Output the [x, y] coordinate of the center of the cell containing the given text.  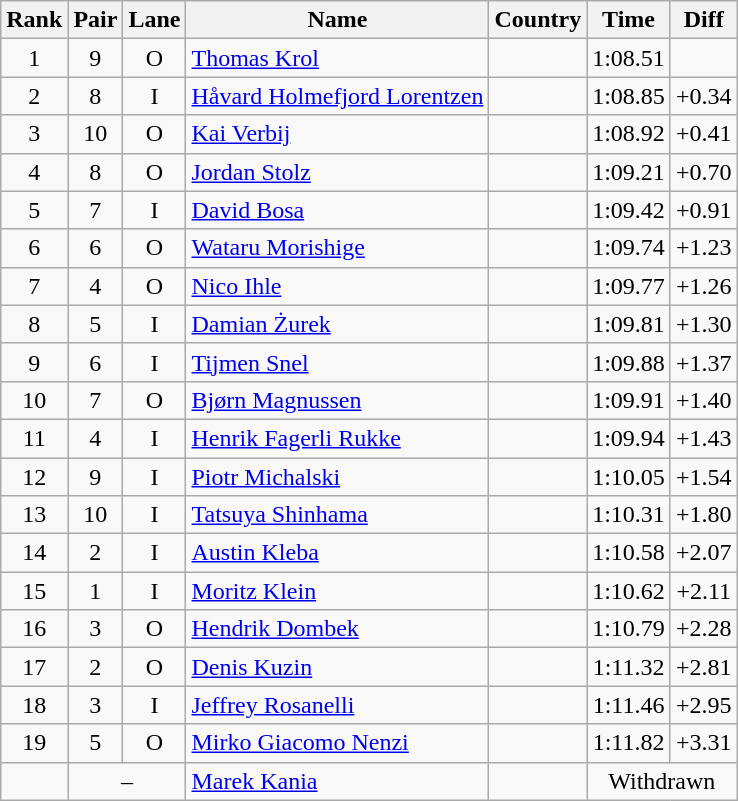
Damian Żurek [338, 324]
+2.28 [704, 629]
Denis Kuzin [338, 667]
19 [34, 743]
1:09.88 [629, 362]
+1.23 [704, 248]
+2.11 [704, 591]
15 [34, 591]
13 [34, 515]
1:08.51 [629, 58]
1:10.62 [629, 591]
1:10.05 [629, 477]
Tijmen Snel [338, 362]
Diff [704, 20]
1:09.42 [629, 210]
Thomas Krol [338, 58]
Håvard Holmefjord Lorentzen [338, 96]
+0.91 [704, 210]
Kai Verbij [338, 134]
1:09.77 [629, 286]
1:11.32 [629, 667]
+1.80 [704, 515]
+0.70 [704, 172]
1:10.31 [629, 515]
1:09.74 [629, 248]
1:08.85 [629, 96]
+3.31 [704, 743]
– [127, 781]
11 [34, 438]
Mirko Giacomo Nenzi [338, 743]
Name [338, 20]
+1.54 [704, 477]
Withdrawn [662, 781]
+2.95 [704, 705]
Nico Ihle [338, 286]
Hendrik Dombek [338, 629]
Marek Kania [338, 781]
+1.40 [704, 400]
1:11.82 [629, 743]
Bjørn Magnussen [338, 400]
Wataru Morishige [338, 248]
Austin Kleba [338, 553]
18 [34, 705]
1:09.91 [629, 400]
12 [34, 477]
+1.26 [704, 286]
1:08.92 [629, 134]
1:09.94 [629, 438]
Henrik Fagerli Rukke [338, 438]
+0.41 [704, 134]
David Bosa [338, 210]
Time [629, 20]
16 [34, 629]
+2.07 [704, 553]
Rank [34, 20]
Jordan Stolz [338, 172]
Country [538, 20]
Pair [96, 20]
Moritz Klein [338, 591]
+2.81 [704, 667]
Lane [154, 20]
1:09.81 [629, 324]
Jeffrey Rosanelli [338, 705]
1:11.46 [629, 705]
17 [34, 667]
+1.43 [704, 438]
1:10.79 [629, 629]
1:10.58 [629, 553]
Piotr Michalski [338, 477]
Tatsuya Shinhama [338, 515]
+0.34 [704, 96]
14 [34, 553]
1:09.21 [629, 172]
+1.37 [704, 362]
+1.30 [704, 324]
